Pinpoint the cell where the given text exists, returning its (X, Y) midpoint coordinate. 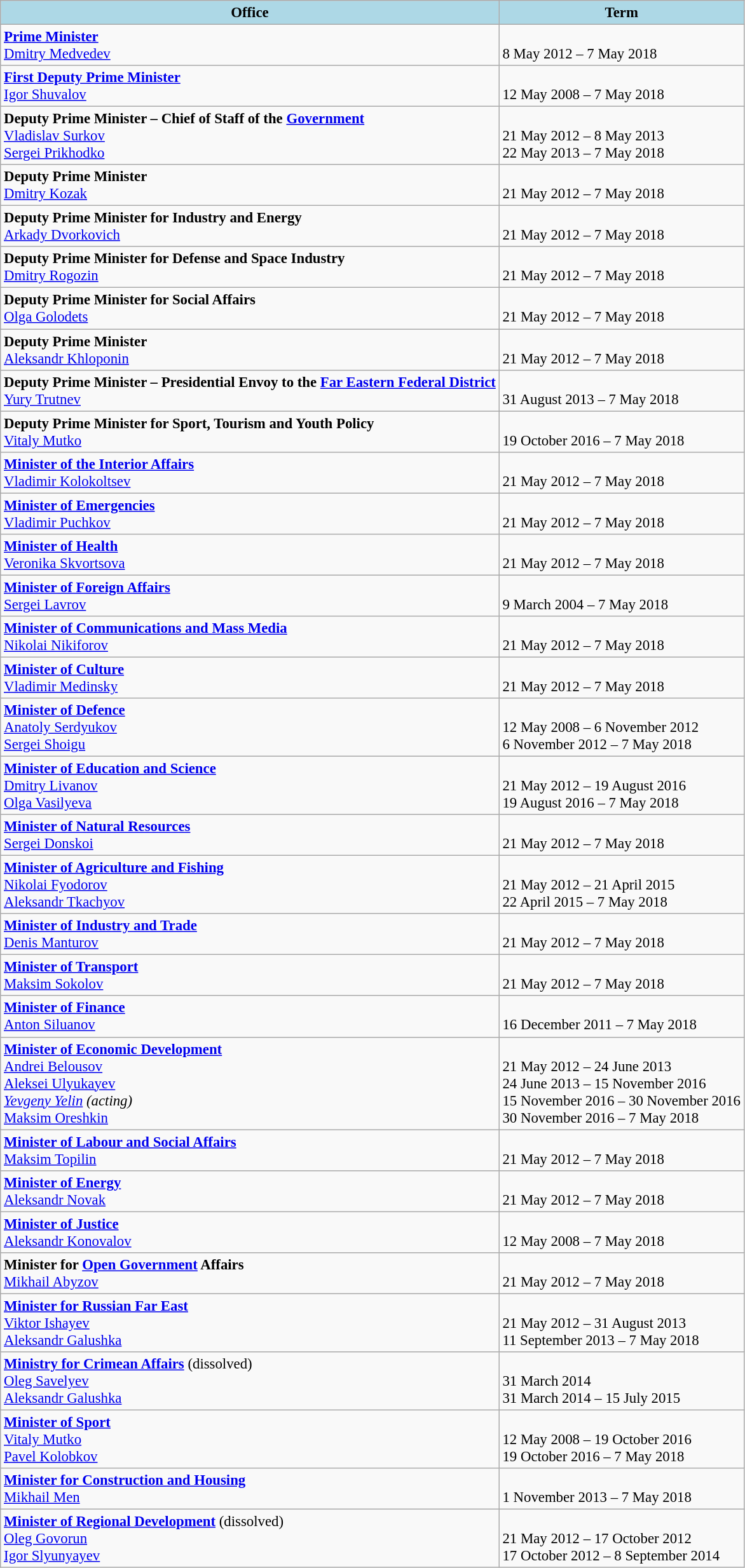
Minister of JusticeAleksandr Konovalov (250, 1233)
Minister of EmergenciesVladimir Puchkov (250, 513)
Deputy Prime Minister for Social AffairsOlga Golodets (250, 309)
12 May 2008 – 6 November 20126 November 2012 – 7 May 2018 (622, 727)
Prime MinisterDmitry Medvedev (250, 46)
9 March 2004 – 7 May 2018 (622, 596)
Term (622, 13)
Deputy Prime Minister – Chief of Staff of the GovernmentVladislav Surkov Sergei Prikhodko (250, 136)
Minister of Economic DevelopmentAndrei BelousovAleksei UlyukayevYevgeny Yelin (acting)Maksim Oreshkin (250, 1083)
31 March 201431 March 2014 – 15 July 2015 (622, 1381)
Minister of CultureVladimir Medinsky (250, 677)
Minister of the Interior AffairsVladimir Kolokoltsev (250, 473)
21 May 2012 – 8 May 201322 May 2013 – 7 May 2018 (622, 136)
21 May 2012 – 24 June 201324 June 2013 – 15 November 201615 November 2016 – 30 November 201630 November 2016 – 7 May 2018 (622, 1083)
8 May 2012 – 7 May 2018 (622, 46)
Minister of FinanceAnton Siluanov (250, 1017)
21 May 2012 – 19 August 201619 August 2016 – 7 May 2018 (622, 786)
Deputy Prime Minister for Defense and Space IndustryDmitry Rogozin (250, 267)
12 May 2008 – 19 October 201619 October 2016 – 7 May 2018 (622, 1439)
Minister of Labour and Social AffairsMaksim Topilin (250, 1150)
Deputy Prime Minister for Sport, Tourism and Youth PolicyVitaly Mutko (250, 432)
Minister for Russian Far EastViktor IshayevAleksandr Galushka (250, 1323)
First Deputy Prime MinisterIgor Shuvalov (250, 86)
Deputy Prime MinisterAleksandr Khloponin (250, 349)
Office (250, 13)
21 May 2012 – 17 October 201217 October 2012 – 8 September 2014 (622, 1539)
21 May 2012 – 21 April 201522 April 2015 – 7 May 2018 (622, 885)
Deputy Prime Minister – Presidential Envoy to the Far Eastern Federal DistrictYury Trutnev (250, 390)
19 October 2016 – 7 May 2018 (622, 432)
Deputy Prime MinisterDmitry Kozak (250, 186)
Minister of TransportMaksim Sokolov (250, 976)
Minister of Regional Development (dissolved)Oleg GovorunIgor Slyunyayev (250, 1539)
Minister of Foreign AffairsSergei Lavrov (250, 596)
Minister of Education and ScienceDmitry LivanovOlga Vasilyeva (250, 786)
Minister of Communications and Mass MediaNikolai Nikiforov (250, 637)
Minister of Agriculture and FishingNikolai FyodorovAleksandr Tkachyov (250, 885)
Minister of DefenceAnatoly SerdyukovSergei Shoigu (250, 727)
1 November 2013 – 7 May 2018 (622, 1489)
31 August 2013 – 7 May 2018 (622, 390)
Minister of EnergyAleksandr Novak (250, 1191)
Minister of HealthVeronika Skvortsova (250, 555)
Ministry for Crimean Affairs (dissolved)Oleg SavelyevAleksandr Galushka (250, 1381)
Minister for Construction and Housing Mikhail Men (250, 1489)
Minister of Natural ResourcesSergei Donskoi (250, 835)
Deputy Prime Minister for Industry and EnergyArkady Dvorkovich (250, 226)
Minister for Open Government AffairsMikhail Abyzov (250, 1273)
16 December 2011 – 7 May 2018 (622, 1017)
Minister of Industry and TradeDenis Manturov (250, 934)
Minister of SportVitaly MutkoPavel Kolobkov (250, 1439)
21 May 2012 – 31 August 201311 September 2013 – 7 May 2018 (622, 1323)
